Return (x, y) of the center of cell containing provided text 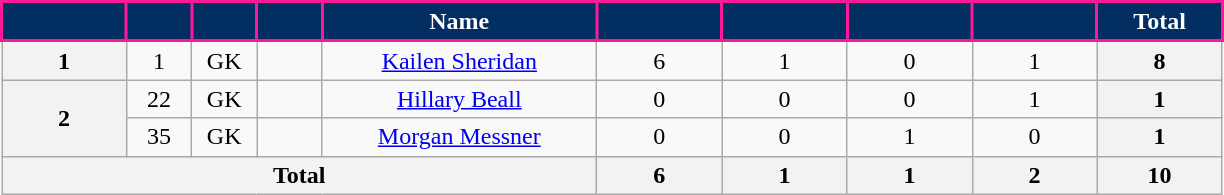
Hillary Beall (460, 99)
Name (460, 22)
22 (160, 99)
10 (1160, 175)
35 (160, 137)
Morgan Messner (460, 137)
8 (1160, 60)
Kailen Sheridan (460, 60)
